Determine the (X, Y) coordinate at the center of the cell enclosing the given text.  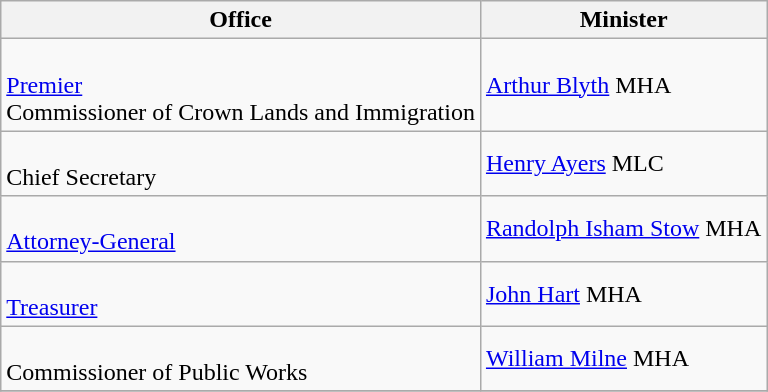
Office (241, 20)
Commissioner of Public Works (241, 358)
Minister (623, 20)
Chief Secretary (241, 164)
Attorney-General (241, 228)
Henry Ayers MLC (623, 164)
Arthur Blyth MHA (623, 85)
William Milne MHA (623, 358)
Premier Commissioner of Crown Lands and Immigration (241, 85)
Randolph Isham Stow MHA (623, 228)
Treasurer (241, 294)
John Hart MHA (623, 294)
